Detect which cell encompasses the target text, then output its [x, y] center coordinate. 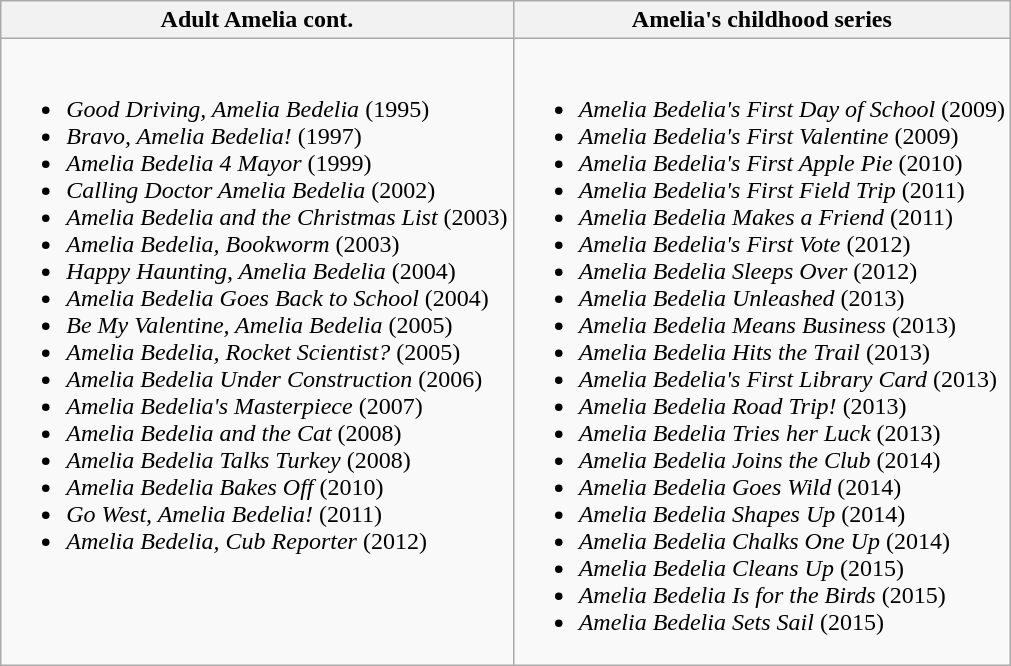
Adult Amelia cont. [257, 20]
Amelia's childhood series [762, 20]
